Scan for the cell matching the given text and deliver its (X, Y) coordinate at center. 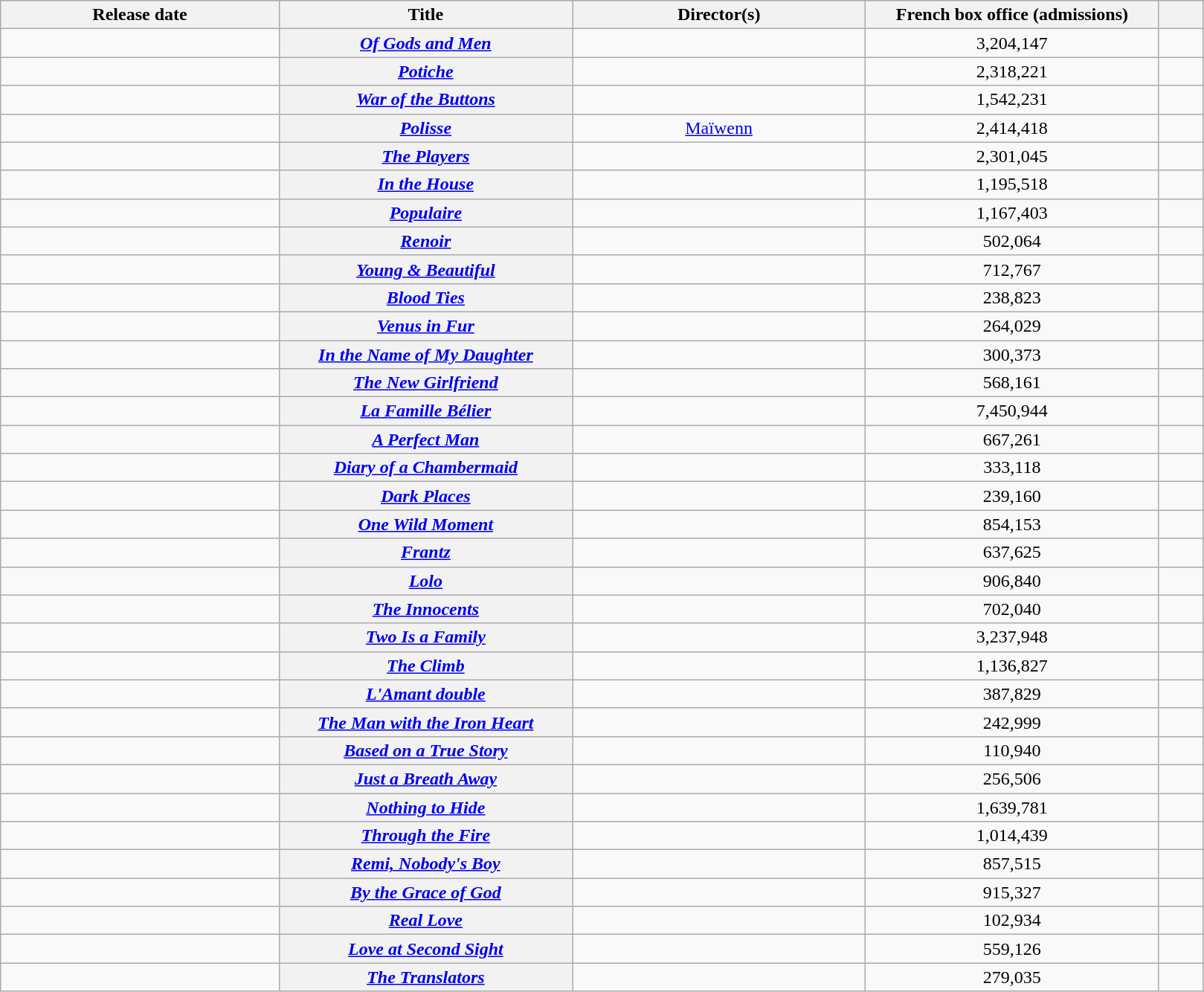
702,040 (1012, 609)
Blood Ties (425, 297)
1,195,518 (1012, 184)
502,064 (1012, 241)
The New Girlfriend (425, 383)
264,029 (1012, 326)
Based on a True Story (425, 750)
A Perfect Man (425, 439)
The Climb (425, 666)
Remi, Nobody's Boy (425, 864)
Polisse (425, 128)
By the Grace of God (425, 892)
3,204,147 (1012, 43)
7,450,944 (1012, 411)
Frantz (425, 553)
Nothing to Hide (425, 807)
110,940 (1012, 750)
Maïwenn (719, 128)
The Innocents (425, 609)
Of Gods and Men (425, 43)
238,823 (1012, 297)
In the House (425, 184)
Release date (140, 15)
242,999 (1012, 722)
Through the Fire (425, 836)
2,414,418 (1012, 128)
333,118 (1012, 468)
Title (425, 15)
Populaire (425, 213)
300,373 (1012, 355)
Just a Breath Away (425, 779)
857,515 (1012, 864)
French box office (admissions) (1012, 15)
1,639,781 (1012, 807)
Lolo (425, 581)
387,829 (1012, 694)
2,318,221 (1012, 71)
1,136,827 (1012, 666)
1,167,403 (1012, 213)
Real Love (425, 921)
1,014,439 (1012, 836)
2,301,045 (1012, 156)
256,506 (1012, 779)
Venus in Fur (425, 326)
3,237,948 (1012, 637)
854,153 (1012, 524)
The Translators (425, 977)
Director(s) (719, 15)
The Man with the Iron Heart (425, 722)
Young & Beautiful (425, 269)
L'Amant double (425, 694)
Renoir (425, 241)
712,767 (1012, 269)
559,126 (1012, 949)
Two Is a Family (425, 637)
War of the Buttons (425, 100)
915,327 (1012, 892)
906,840 (1012, 581)
1,542,231 (1012, 100)
102,934 (1012, 921)
239,160 (1012, 496)
La Famille Bélier (425, 411)
637,625 (1012, 553)
Love at Second Sight (425, 949)
568,161 (1012, 383)
Potiche (425, 71)
The Players (425, 156)
279,035 (1012, 977)
In the Name of My Daughter (425, 355)
667,261 (1012, 439)
Dark Places (425, 496)
One Wild Moment (425, 524)
Diary of a Chambermaid (425, 468)
